Return [x, y] of the center of cell containing provided text 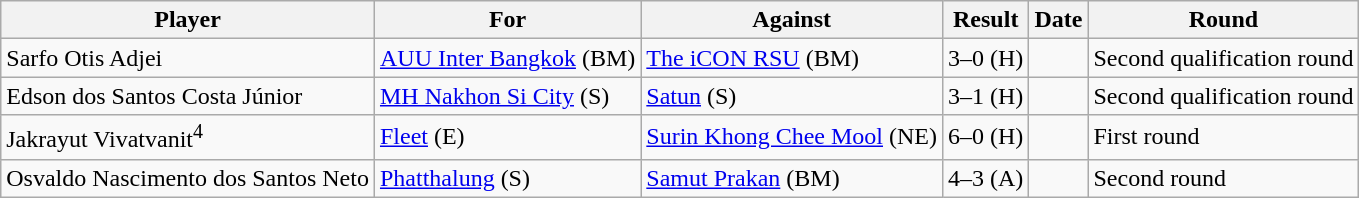
3–1 (H) [986, 96]
Edson dos Santos Costa Júnior [188, 96]
Samut Prakan (BM) [792, 178]
Phatthalung (S) [507, 178]
3–0 (H) [986, 58]
Against [792, 20]
Second round [1224, 178]
Surin Khong Chee Mool (NE) [792, 138]
Player [188, 20]
AUU Inter Bangkok (BM) [507, 58]
MH Nakhon Si City (S) [507, 96]
First round [1224, 138]
4–3 (A) [986, 178]
For [507, 20]
Sarfo Otis Adjei [188, 58]
Satun (S) [792, 96]
The iCON RSU (BM) [792, 58]
Jakrayut Vivatvanit4 [188, 138]
Round [1224, 20]
Osvaldo Nascimento dos Santos Neto [188, 178]
Fleet (E) [507, 138]
6–0 (H) [986, 138]
Result [986, 20]
Date [1058, 20]
